For the text-containing cell, return its midpoint in (x, y) coordinate format. 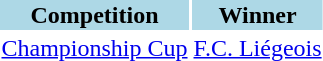
Winner (258, 15)
Competition (94, 15)
